Capture the cell that displays the provided text and extract its (x, y) central coordinate. 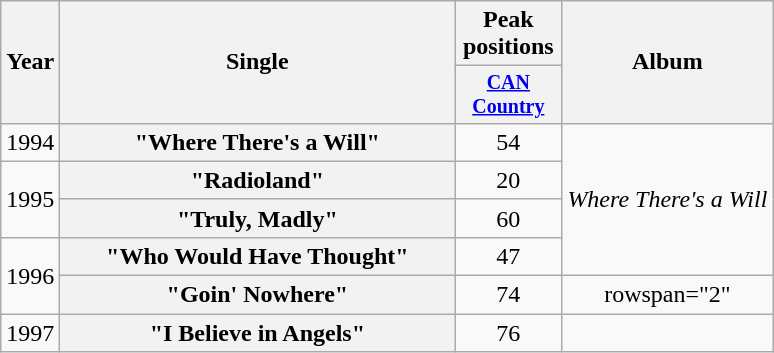
"I Believe in Angels" (258, 333)
1995 (30, 199)
Where There's a Will (668, 199)
1994 (30, 142)
"Who Would Have Thought" (258, 256)
"Truly, Madly" (258, 218)
"Where There's a Will" (258, 142)
Single (258, 62)
Peak positions (508, 34)
54 (508, 142)
1996 (30, 275)
1997 (30, 333)
rowspan="2" (668, 295)
74 (508, 295)
20 (508, 180)
"Goin' Nowhere" (258, 295)
47 (508, 256)
"Radioland" (258, 180)
Year (30, 62)
60 (508, 218)
CAN Country (508, 94)
76 (508, 333)
Album (668, 62)
